Return (x, y) of the center of cell containing provided text 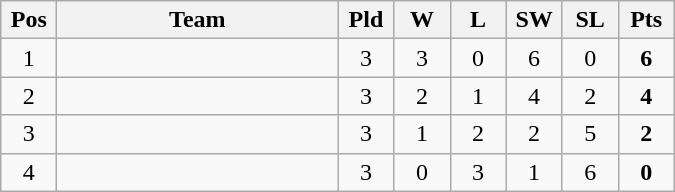
Pos (29, 20)
5 (590, 134)
SL (590, 20)
Pts (646, 20)
SW (534, 20)
L (478, 20)
Team (198, 20)
Pld (366, 20)
W (422, 20)
